Capture the cell that displays the provided text and extract its (x, y) central coordinate. 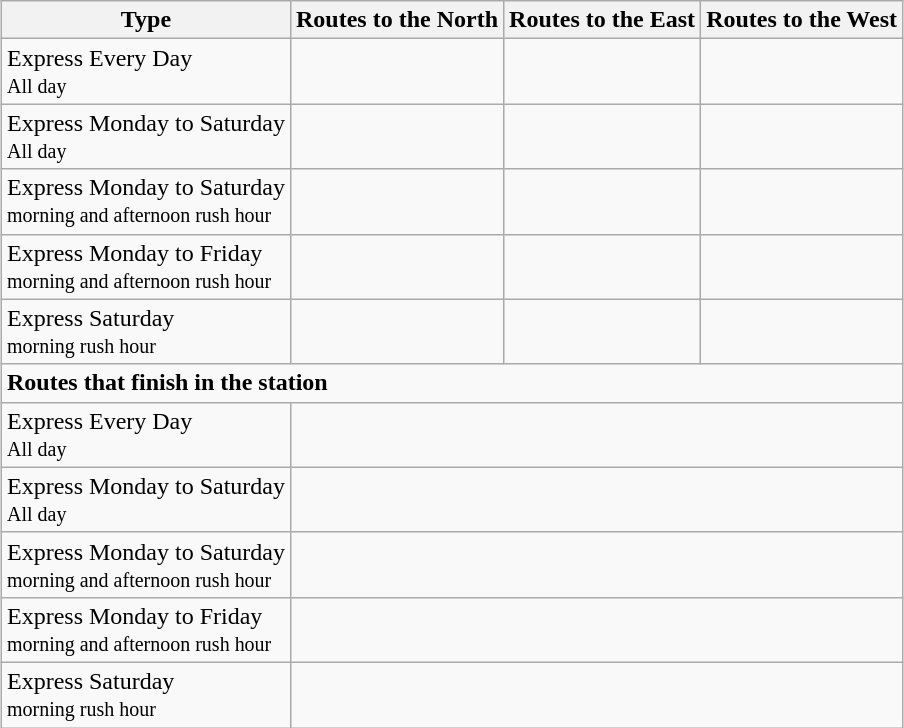
Type (146, 20)
Routes that finish in the station (452, 383)
Routes to the North (396, 20)
Routes to the East (602, 20)
Routes to the West (802, 20)
